Extract the [X, Y] coordinate from the center of the cell holding the provided text.  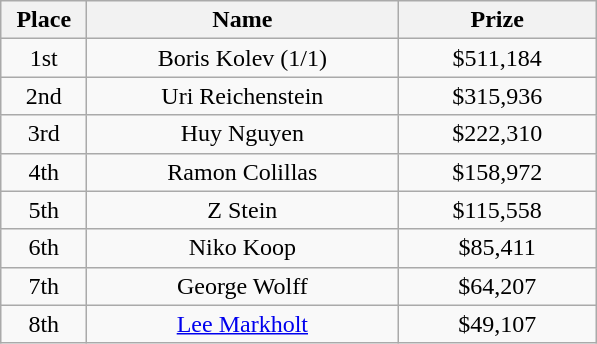
8th [44, 324]
$115,558 [498, 210]
Lee Markholt [242, 324]
$64,207 [498, 286]
Prize [498, 20]
5th [44, 210]
Boris Kolev (1/1) [242, 58]
Ramon Colillas [242, 172]
Niko Koop [242, 248]
Huy Nguyen [242, 134]
7th [44, 286]
$85,411 [498, 248]
3rd [44, 134]
Uri Reichenstein [242, 96]
$158,972 [498, 172]
George Wolff [242, 286]
$49,107 [498, 324]
Z Stein [242, 210]
2nd [44, 96]
$315,936 [498, 96]
1st [44, 58]
$511,184 [498, 58]
4th [44, 172]
Place [44, 20]
$222,310 [498, 134]
6th [44, 248]
Name [242, 20]
